Provide the [x, y] coordinate of the cell's center where the given text is located.  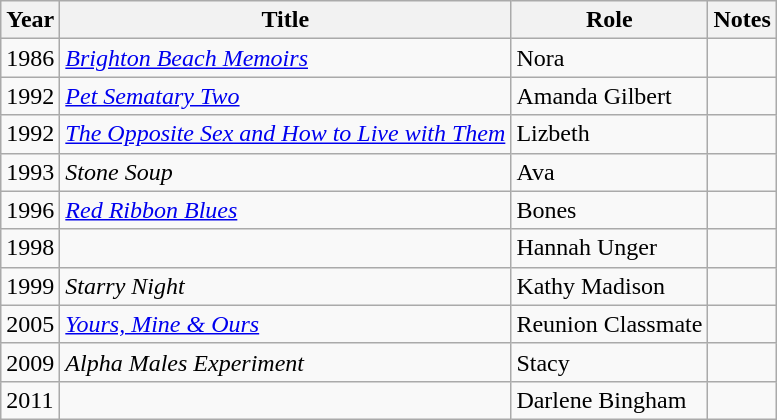
Stone Soup [286, 172]
1999 [30, 286]
Brighton Beach Memoirs [286, 58]
Lizbeth [610, 134]
2009 [30, 362]
2011 [30, 400]
Ava [610, 172]
Hannah Unger [610, 248]
Year [30, 20]
Alpha Males Experiment [286, 362]
Pet Sematary Two [286, 96]
1993 [30, 172]
1996 [30, 210]
Notes [742, 20]
Bones [610, 210]
1998 [30, 248]
Stacy [610, 362]
1986 [30, 58]
Starry Night [286, 286]
Reunion Classmate [610, 324]
Role [610, 20]
2005 [30, 324]
Nora [610, 58]
Darlene Bingham [610, 400]
Kathy Madison [610, 286]
Red Ribbon Blues [286, 210]
Title [286, 20]
The Opposite Sex and How to Live with Them [286, 134]
Amanda Gilbert [610, 96]
Yours, Mine & Ours [286, 324]
